Scan for the cell matching the given text and deliver its [X, Y] coordinate at center. 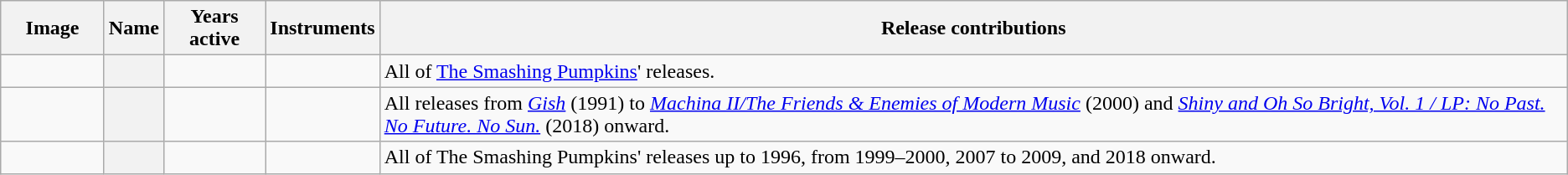
Years active [214, 28]
Name [134, 28]
Release contributions [973, 28]
All of The Smashing Pumpkins' releases up to 1996, from 1999–2000, 2007 to 2009, and 2018 onward. [973, 157]
Instruments [322, 28]
Image [53, 28]
All of The Smashing Pumpkins' releases. [973, 71]
